Return the [X, Y] coordinate for the center point of the cell that contains the specified text.  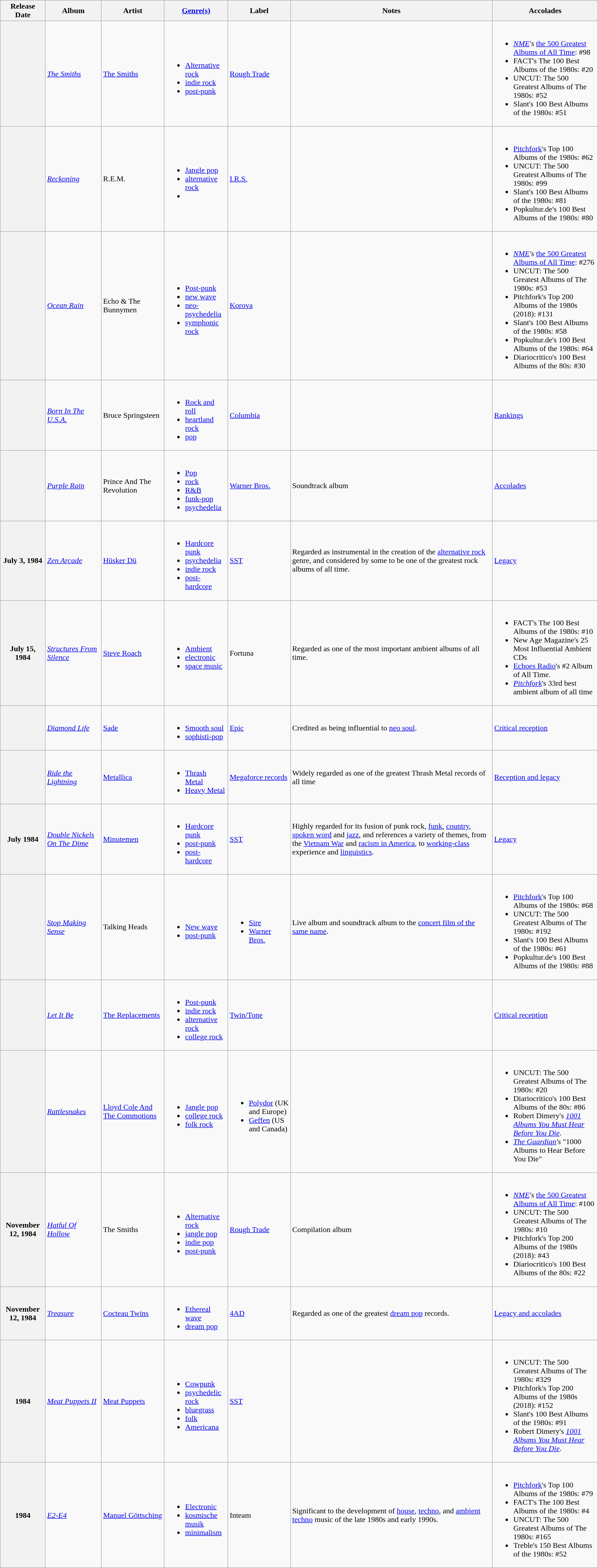
Stop Making Sense [73, 927]
Reckoning [73, 179]
Ride the Lightning [73, 777]
Hardcore punkpsychedeliaindie rockpost-hardcore [196, 561]
July 15, 1984 [23, 653]
Ambientelectronicspace music [196, 653]
Inteam [259, 1515]
Warner Bros. [259, 486]
Cocteau Twins [133, 1313]
Album [73, 11]
SireWarner Bros. [259, 927]
Rock and rollheartland rockpop [196, 415]
Bruce Springsteen [133, 415]
The Replacements [133, 1015]
Korova [259, 306]
Structures From Silence [73, 653]
Reception and legacy [545, 777]
Soundtrack album [391, 486]
Treasure [73, 1313]
July 1984 [23, 839]
Jangle popalternative rock [196, 179]
Talking Heads [133, 927]
Hüsker Dü [133, 561]
Meat Puppets [133, 1401]
Regarded as one of the most important ambient albums of all time. [391, 653]
E2-E4 [73, 1515]
New wavepost-punk [196, 927]
Post-punkindie rockalternative rockcollege rock [196, 1015]
Lloyd Cole And The Commotions [133, 1112]
Purple Rain [73, 486]
Label [259, 11]
Rankings [545, 415]
4AD [259, 1313]
Jangle popcollege rockfolk rock [196, 1112]
Credited as being influential to neo soul. [391, 728]
Polydor (UK and Europe)Geffen (US and Canada) [259, 1112]
Twin/Tone [259, 1015]
July 3, 1984 [23, 561]
Thrash MetalHeavy Metal [196, 777]
R.E.M. [133, 179]
PoprockR&Bfunk-poppsychedelia [196, 486]
Post-punknew waveneo-psychedeliasymphonic rock [196, 306]
Minutemen [133, 839]
Cowpunkpsychedelic rockbluegrassfolkAmericana [196, 1401]
Hatful Of Hollow [73, 1230]
Regarded as instrumental in the creation of the alternative rock genre, and considered by some to be one of the greatest rock albums of all time. [391, 561]
Genre(s) [196, 11]
Epic [259, 728]
Ocean Rain [73, 306]
Sade [133, 728]
Diamond Life [73, 728]
Live album and soundtrack album to the concert film of the same name. [391, 927]
Electronickosmische musikminimalism [196, 1515]
Alternative rockindie rockpost-punk [196, 74]
Widely regarded as one of the greatest Thrash Metal records of all time [391, 777]
Manuel Göttsching [133, 1515]
Zen Arcade [73, 561]
Fortuna [259, 653]
Legacy and accolades [545, 1313]
Alternative rockjangle popindie poppost-punk [196, 1230]
Ethereal wavedream pop [196, 1313]
Born In The U.S.A. [73, 415]
Let It Be [73, 1015]
Meat Puppets II [73, 1401]
Hardcore punkpost-punkpost-hardcore [196, 839]
Artist [133, 11]
Smooth soulsophisti-pop [196, 728]
I.R.S. [259, 179]
Megaforce records [259, 777]
Columbia [259, 415]
Compilation album [391, 1230]
Significant to the development of house, techno, and ambient techno music of the late 1980s and early 1990s. [391, 1515]
Prince And The Revolution [133, 486]
Echo & The Bunnymen [133, 306]
Rattlesnakes [73, 1112]
Release Date [23, 11]
Metallica [133, 777]
Regarded as one of the greatest dream pop records. [391, 1313]
Steve Roach [133, 653]
Notes [391, 11]
Double Nickels On The Dime [73, 839]
